Identify which cell holds the provided text, then report its [x, y] central coordinate. 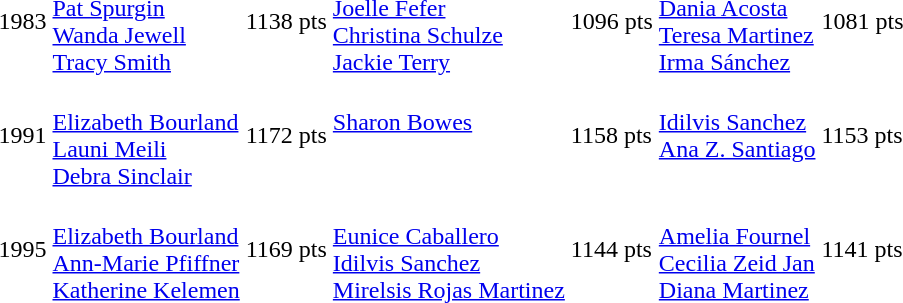
Elizabeth BourlandLauni MeiliDebra Sinclair [146, 136]
Sharon Bowes [448, 136]
1172 pts [286, 136]
1158 pts [612, 136]
Idilvis SanchezAna Z. Santiago [737, 136]
